Extract the [X, Y] coordinate from the center of the cell holding the provided text.  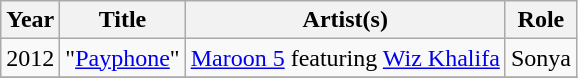
2012 [30, 58]
Year [30, 20]
Artist(s) [345, 20]
Maroon 5 featuring Wiz Khalifa [345, 58]
Sonya [540, 58]
"Payphone" [122, 58]
Role [540, 20]
Title [122, 20]
